Extract the [x, y] coordinate from the center of the cell holding the provided text.  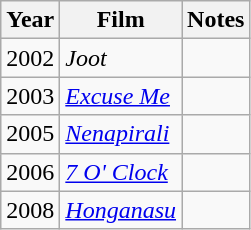
Year [30, 20]
Excuse Me [121, 96]
2005 [30, 134]
7 O' Clock [121, 172]
Film [121, 20]
Nenapirali [121, 134]
2006 [30, 172]
2002 [30, 58]
Joot [121, 58]
Notes [216, 20]
2008 [30, 210]
Honganasu [121, 210]
2003 [30, 96]
